Extract the [x, y] coordinate from the center of the cell holding the provided text.  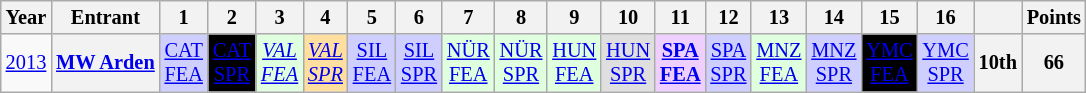
13 [778, 17]
CATSPR [232, 63]
6 [419, 17]
CATFEA [184, 63]
1 [184, 17]
16 [945, 17]
10 [628, 17]
4 [326, 17]
9 [574, 17]
YMCSPR [945, 63]
HUNFEA [574, 63]
8 [522, 17]
5 [372, 17]
66 [1054, 63]
10th [998, 63]
Points [1054, 17]
NÜRSPR [522, 63]
MNZFEA [778, 63]
SPASPR [728, 63]
2013 [26, 63]
3 [280, 17]
Year [26, 17]
12 [728, 17]
MNZSPR [834, 63]
MW Arden [105, 63]
SILSPR [419, 63]
SPAFEA [680, 63]
15 [889, 17]
HUNSPR [628, 63]
SILFEA [372, 63]
7 [468, 17]
Entrant [105, 17]
VALFEA [280, 63]
VALSPR [326, 63]
11 [680, 17]
NÜRFEA [468, 63]
2 [232, 17]
YMCFEA [889, 63]
14 [834, 17]
